Scan for the cell matching the given text and deliver its (x, y) coordinate at center. 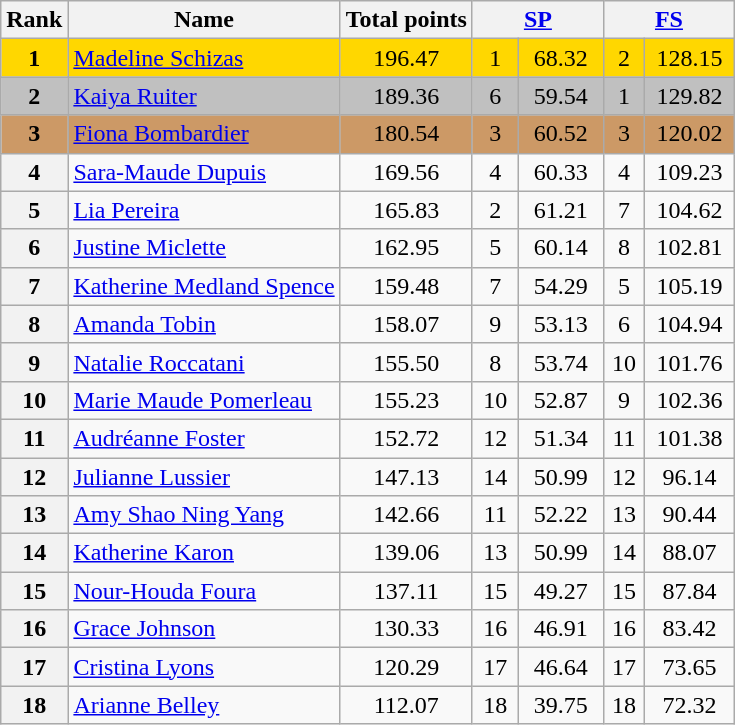
128.15 (689, 58)
Nour-Houda Foura (204, 591)
Lia Pereira (204, 210)
Amanda Tobin (204, 324)
53.74 (560, 362)
Amy Shao Ning Yang (204, 515)
142.66 (406, 515)
101.76 (689, 362)
90.44 (689, 515)
Audréanne Foster (204, 438)
Rank (34, 20)
61.21 (560, 210)
137.11 (406, 591)
129.82 (689, 96)
159.48 (406, 286)
Natalie Roccatani (204, 362)
Katherine Medland Spence (204, 286)
104.62 (689, 210)
Fiona Bombardier (204, 134)
73.65 (689, 667)
Kaiya Ruiter (204, 96)
Katherine Karon (204, 553)
139.06 (406, 553)
102.81 (689, 248)
180.54 (406, 134)
Madeline Schizas (204, 58)
155.23 (406, 400)
105.19 (689, 286)
60.52 (560, 134)
109.23 (689, 172)
Sara-Maude Dupuis (204, 172)
FS (668, 20)
60.33 (560, 172)
83.42 (689, 629)
162.95 (406, 248)
49.27 (560, 591)
39.75 (560, 705)
96.14 (689, 477)
54.29 (560, 286)
52.87 (560, 400)
Julianne Lussier (204, 477)
120.02 (689, 134)
Cristina Lyons (204, 667)
189.36 (406, 96)
196.47 (406, 58)
53.13 (560, 324)
165.83 (406, 210)
152.72 (406, 438)
46.64 (560, 667)
Name (204, 20)
101.38 (689, 438)
Grace Johnson (204, 629)
130.33 (406, 629)
88.07 (689, 553)
112.07 (406, 705)
46.91 (560, 629)
51.34 (560, 438)
72.32 (689, 705)
Total points (406, 20)
60.14 (560, 248)
Justine Miclette (204, 248)
158.07 (406, 324)
147.13 (406, 477)
68.32 (560, 58)
120.29 (406, 667)
59.54 (560, 96)
102.36 (689, 400)
169.56 (406, 172)
Marie Maude Pomerleau (204, 400)
52.22 (560, 515)
155.50 (406, 362)
Arianne Belley (204, 705)
104.94 (689, 324)
SP (538, 20)
87.84 (689, 591)
